Return [X, Y] of the center of cell containing provided text 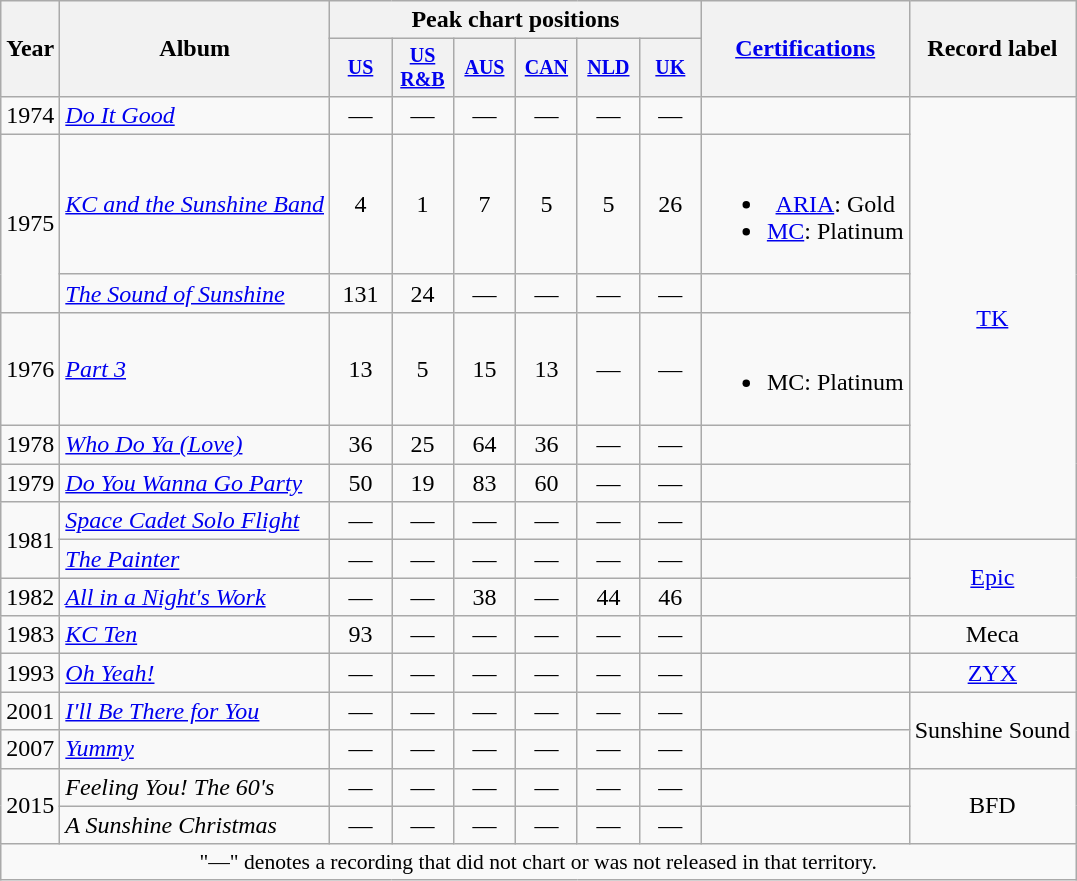
Feeling You! The 60's [195, 787]
Sunshine Sound [992, 730]
2015 [30, 806]
Epic [992, 578]
KC and the Sunshine Band [195, 204]
15 [484, 368]
Oh Yeah! [195, 673]
UK [670, 68]
Part 3 [195, 368]
1981 [30, 540]
The Sound of Sunshine [195, 293]
Who Do Ya (Love) [195, 445]
USR&B [423, 68]
1979 [30, 483]
1975 [30, 223]
1974 [30, 115]
1993 [30, 673]
46 [670, 597]
Certifications [805, 49]
NLD [608, 68]
1 [423, 204]
Space Cadet Solo Flight [195, 521]
Album [195, 49]
44 [608, 597]
All in a Night's Work [195, 597]
Peak chart positions [516, 20]
MC: Platinum [805, 368]
4 [361, 204]
25 [423, 445]
AUS [484, 68]
Record label [992, 49]
93 [361, 635]
BFD [992, 806]
Meca [992, 635]
I'll Be There for You [195, 711]
1978 [30, 445]
24 [423, 293]
TK [992, 318]
Yummy [195, 749]
CAN [546, 68]
2007 [30, 749]
60 [546, 483]
1983 [30, 635]
A Sunshine Christmas [195, 825]
50 [361, 483]
Do It Good [195, 115]
26 [670, 204]
Year [30, 49]
64 [484, 445]
2001 [30, 711]
The Painter [195, 559]
KC Ten [195, 635]
Do You Wanna Go Party [195, 483]
38 [484, 597]
US [361, 68]
83 [484, 483]
ARIA: GoldMC: Platinum [805, 204]
"—" denotes a recording that did not chart or was not released in that territory. [538, 862]
131 [361, 293]
7 [484, 204]
ZYX [992, 673]
19 [423, 483]
1976 [30, 368]
1982 [30, 597]
